Find where the given text appears and provide that cell's center as (x, y) coordinate. 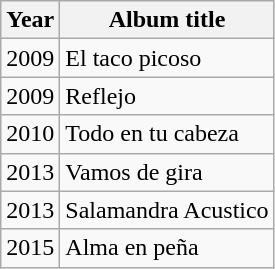
Todo en tu cabeza (167, 134)
Salamandra Acustico (167, 210)
Vamos de gira (167, 172)
2010 (30, 134)
El taco picoso (167, 58)
Reflejo (167, 96)
Alma en peña (167, 248)
2015 (30, 248)
Album title (167, 20)
Year (30, 20)
